Return the [x, y] coordinate for the center point of the cell that contains the specified text.  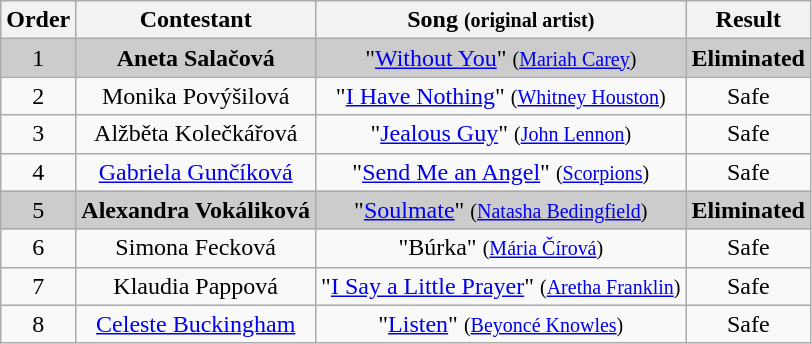
8 [38, 324]
"Without You" (Mariah Carey) [501, 58]
Klaudia Pappová [196, 286]
6 [38, 248]
4 [38, 172]
Celeste Buckingham [196, 324]
"I Say a Little Prayer" (Aretha Franklin) [501, 286]
1 [38, 58]
Gabriela Gunčíková [196, 172]
"I Have Nothing" (Whitney Houston) [501, 96]
Alžběta Kolečkářová [196, 134]
"Búrka" (Mária Čírová) [501, 248]
Aneta Salačová [196, 58]
7 [38, 286]
Result [748, 20]
"Soulmate" (Natasha Bedingfield) [501, 210]
Song (original artist) [501, 20]
Order [38, 20]
Monika Povýšilová [196, 96]
3 [38, 134]
5 [38, 210]
"Send Me an Angel" (Scorpions) [501, 172]
Contestant [196, 20]
"Listen" (Beyoncé Knowles) [501, 324]
"Jealous Guy" (John Lennon) [501, 134]
2 [38, 96]
Alexandra Vokáliková [196, 210]
Simona Fecková [196, 248]
